Return the (X, Y) coordinate for the center point of the cell that contains the specified text.  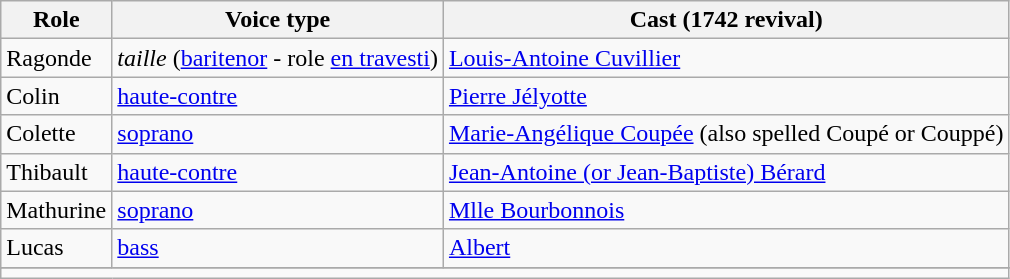
Louis-Antoine Cuvillier (726, 58)
Role (56, 20)
Jean-Antoine (or Jean-Baptiste) Bérard (726, 172)
Lucas (56, 248)
Colin (56, 96)
Cast (1742 revival) (726, 20)
bass (278, 248)
Mathurine (56, 210)
taille (baritenor - role en travesti) (278, 58)
Marie-Angélique Coupée (also spelled Coupé or Couppé) (726, 134)
Pierre Jélyotte (726, 96)
Colette (56, 134)
Albert (726, 248)
Mlle Bourbonnois (726, 210)
Thibault (56, 172)
Voice type (278, 20)
Ragonde (56, 58)
